Capture the cell that displays the provided text and extract its (X, Y) central coordinate. 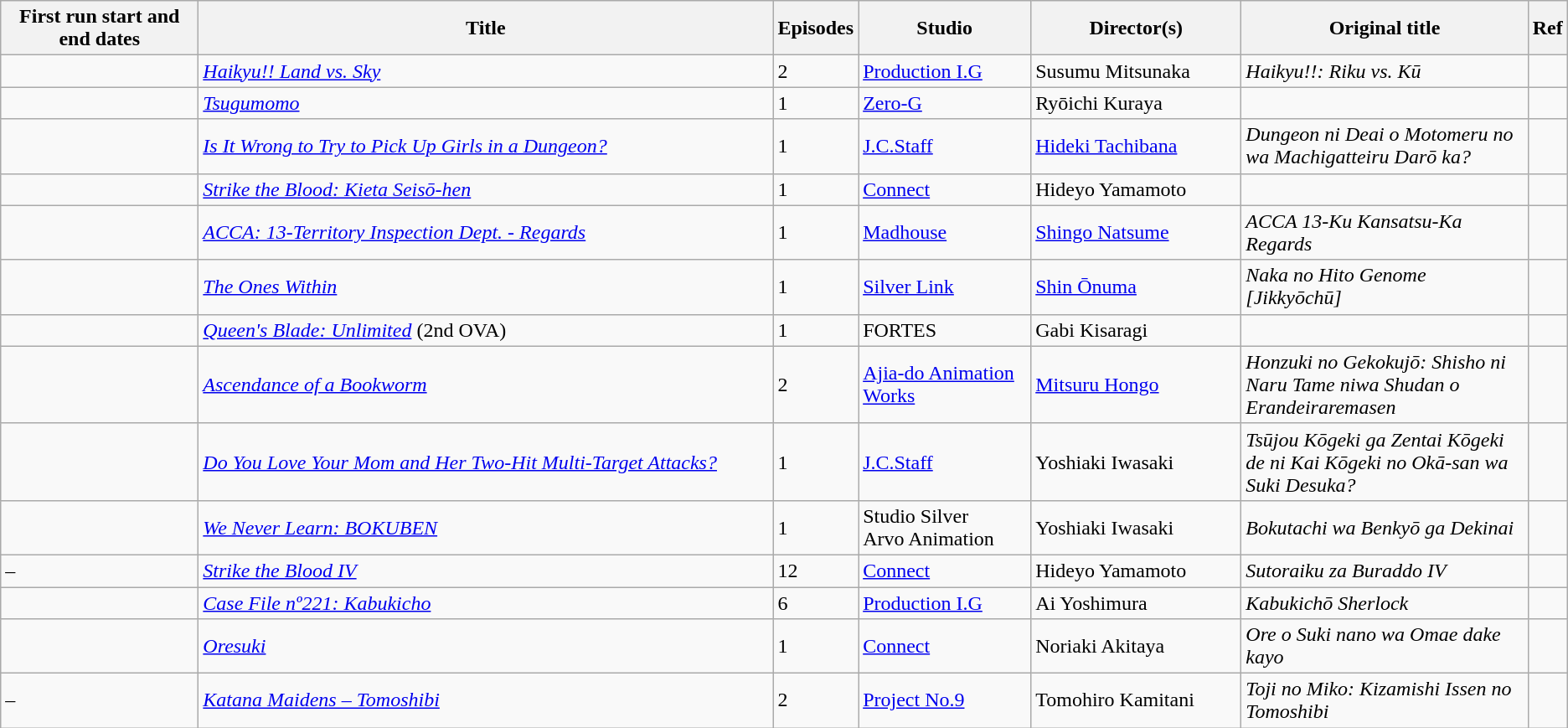
Tomohiro Kamitani (1136, 700)
Case File nº221: Kabukicho (486, 602)
Strike the Blood: Kieta Seisō-hen (486, 189)
Episodes (816, 28)
Susumu Mitsunaka (1136, 71)
Studio SilverArvo Animation (945, 528)
Hideki Tachibana (1136, 146)
ACCA 13-Ku Kansatsu-Ka Regards (1385, 233)
12 (816, 571)
Haikyu!!: Riku vs. Kū (1385, 71)
Toji no Miko: Kizamishi Issen no Tomoshibi (1385, 700)
Gabi Kisaragi (1136, 330)
Shin Ōnuma (1136, 287)
Ajia-do Animation Works (945, 385)
Tsugumomo (486, 103)
Haikyu!! Land vs. Sky (486, 71)
Tsūjou Kōgeki ga Zentai Kōgeki de ni Kai Kōgeki no Okā-san wa Suki Desuka? (1385, 462)
The Ones Within (486, 287)
Sutoraiku za Buraddo IV (1385, 571)
Zero-G (945, 103)
Is It Wrong to Try to Pick Up Girls in a Dungeon? (486, 146)
Project No.9 (945, 700)
Strike the Blood IV (486, 571)
Honzuki no Gekokujō: Shisho ni Naru Tame niwa Shudan o Erandeiraremasen (1385, 385)
Katana Maidens – Tomoshibi (486, 700)
Director(s) (1136, 28)
FORTES (945, 330)
We Never Learn: BOKUBEN (486, 528)
Silver Link (945, 287)
Ref (1548, 28)
6 (816, 602)
Kabukichō Sherlock (1385, 602)
First run start and end dates (100, 28)
Madhouse (945, 233)
Mitsuru Hongo (1136, 385)
Bokutachi wa Benkyō ga Dekinai (1385, 528)
Title (486, 28)
Shingo Natsume (1136, 233)
Noriaki Akitaya (1136, 647)
Naka no Hito Genome [Jikkyōchū] (1385, 287)
ACCA: 13-Territory Inspection Dept. - Regards (486, 233)
Studio (945, 28)
Dungeon ni Deai o Motomeru no wa Machigatteiru Darō ka? (1385, 146)
Ascendance of a Bookworm (486, 385)
Original title (1385, 28)
Ore o Suki nano wa Omae dake kayo (1385, 647)
Ryōichi Kuraya (1136, 103)
Queen's Blade: Unlimited (2nd OVA) (486, 330)
Do You Love Your Mom and Her Two-Hit Multi-Target Attacks? (486, 462)
Ai Yoshimura (1136, 602)
Oresuki (486, 647)
